Return the [x, y] coordinate for the center point of the cell that contains the specified text.  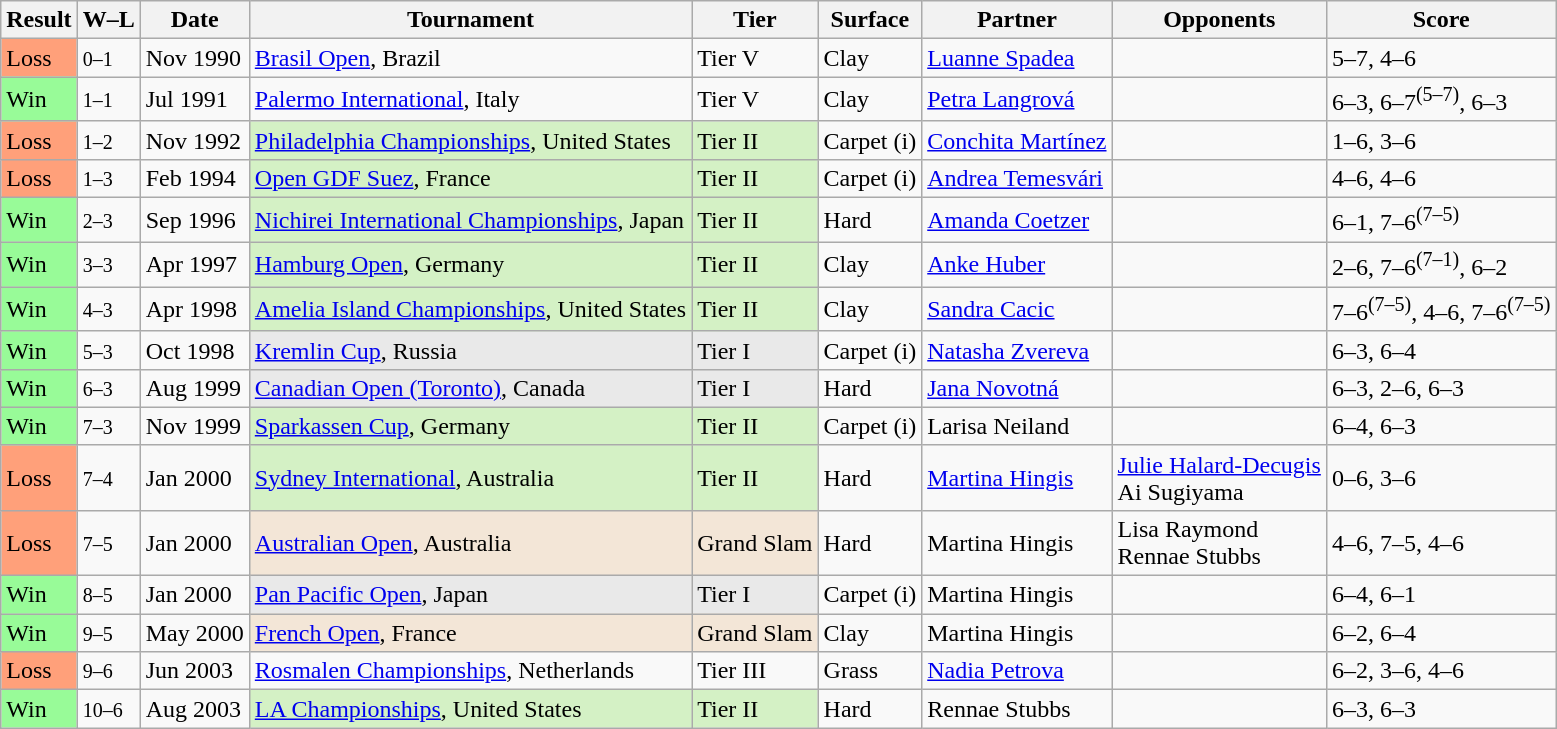
9–5 [108, 633]
French Open, France [470, 633]
7–3 [108, 426]
6–3, 6–7(5–7), 6–3 [1441, 100]
Amanda Coetzer [1017, 220]
6–1, 7–6(7–5) [1441, 220]
9–6 [108, 671]
Philadelphia Championships, United States [470, 140]
W–L [108, 20]
1–1 [108, 100]
1–6, 3–6 [1441, 140]
Kremlin Cup, Russia [470, 350]
Feb 1994 [194, 178]
Larisa Neiland [1017, 426]
Conchita Martínez [1017, 140]
2–3 [108, 220]
Brasil Open, Brazil [470, 58]
Sep 1996 [194, 220]
May 2000 [194, 633]
Andrea Temesvári [1017, 178]
5–7, 4–6 [1441, 58]
6–3, 6–4 [1441, 350]
Palermo International, Italy [470, 100]
2–6, 7–6(7–1), 6–2 [1441, 264]
6–2, 3–6, 4–6 [1441, 671]
Rosmalen Championships, Netherlands [470, 671]
7–6(7–5), 4–6, 7–6(7–5) [1441, 310]
Aug 1999 [194, 388]
Luanne Spadea [1017, 58]
Lisa Raymond Rennae Stubbs [1219, 542]
Jun 2003 [194, 671]
LA Championships, United States [470, 709]
1–2 [108, 140]
Canadian Open (Toronto), Canada [470, 388]
4–6, 4–6 [1441, 178]
Sparkassen Cup, Germany [470, 426]
8–5 [108, 595]
Petra Langrová [1017, 100]
10–6 [108, 709]
Nov 1992 [194, 140]
Open GDF Suez, France [470, 178]
Nov 1990 [194, 58]
3–3 [108, 264]
6–3, 6–3 [1441, 709]
4–3 [108, 310]
Apr 1998 [194, 310]
Apr 1997 [194, 264]
Grass [870, 671]
1–3 [108, 178]
0–1 [108, 58]
Sydney International, Australia [470, 478]
Tier III [755, 671]
7–4 [108, 478]
Date [194, 20]
Sandra Cacic [1017, 310]
Nadia Petrova [1017, 671]
6–2, 6–4 [1441, 633]
Anke Huber [1017, 264]
Nov 1999 [194, 426]
Jul 1991 [194, 100]
Natasha Zvereva [1017, 350]
Amelia Island Championships, United States [470, 310]
Nichirei International Championships, Japan [470, 220]
Score [1441, 20]
4–6, 7–5, 4–6 [1441, 542]
Julie Halard-Decugis Ai Sugiyama [1219, 478]
0–6, 3–6 [1441, 478]
Tournament [470, 20]
Surface [870, 20]
6–4, 6–3 [1441, 426]
Rennae Stubbs [1017, 709]
Partner [1017, 20]
Aug 2003 [194, 709]
Pan Pacific Open, Japan [470, 595]
Opponents [1219, 20]
Jana Novotná [1017, 388]
Oct 1998 [194, 350]
Tier [755, 20]
6–3, 2–6, 6–3 [1441, 388]
6–4, 6–1 [1441, 595]
5–3 [108, 350]
Australian Open, Australia [470, 542]
6–3 [108, 388]
Result [39, 20]
Hamburg Open, Germany [470, 264]
7–5 [108, 542]
